Return [X, Y] of the center of cell containing provided text 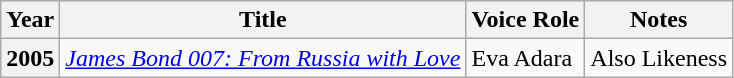
Also Likeness [659, 58]
Title [263, 20]
2005 [30, 58]
Eva Adara [526, 58]
Year [30, 20]
Voice Role [526, 20]
James Bond 007: From Russia with Love [263, 58]
Notes [659, 20]
